Return the [X, Y] coordinate for the center point of the cell that contains the specified text.  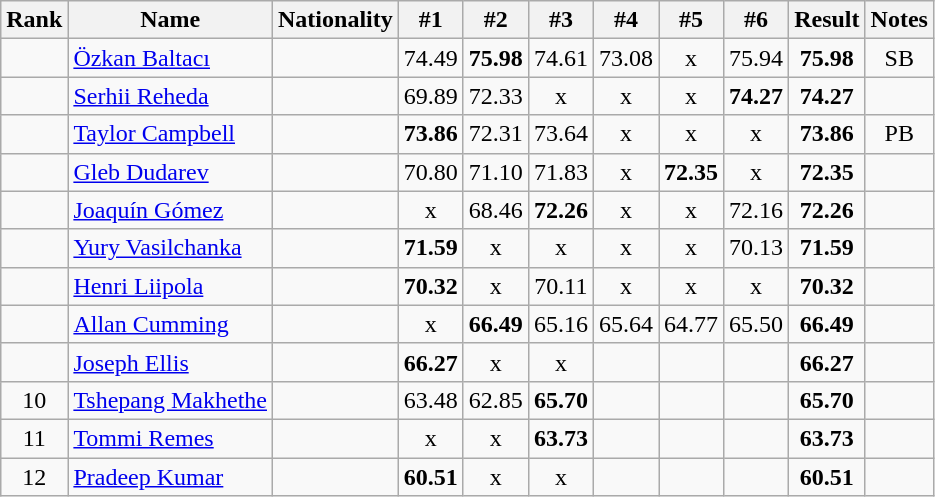
#1 [430, 20]
SB [899, 58]
#3 [560, 20]
69.89 [430, 96]
64.77 [690, 324]
65.64 [626, 324]
Joaquín Gómez [170, 210]
#4 [626, 20]
Notes [899, 20]
73.08 [626, 58]
Tshepang Makhethe [170, 400]
#6 [756, 20]
71.10 [496, 172]
Nationality [336, 20]
Taylor Campbell [170, 134]
Rank [34, 20]
Serhii Reheda [170, 96]
75.94 [756, 58]
Joseph Ellis [170, 362]
70.13 [756, 248]
73.64 [560, 134]
Tommi Remes [170, 438]
Gleb Dudarev [170, 172]
10 [34, 400]
62.85 [496, 400]
65.50 [756, 324]
12 [34, 477]
Name [170, 20]
Allan Cumming [170, 324]
#5 [690, 20]
Yury Vasilchanka [170, 248]
74.49 [430, 58]
Henri Liipola [170, 286]
72.33 [496, 96]
70.80 [430, 172]
11 [34, 438]
72.16 [756, 210]
74.61 [560, 58]
63.48 [430, 400]
Pradeep Kumar [170, 477]
Özkan Baltacı [170, 58]
70.11 [560, 286]
65.16 [560, 324]
PB [899, 134]
71.83 [560, 172]
Result [827, 20]
#2 [496, 20]
72.31 [496, 134]
68.46 [496, 210]
